Find where the given text appears and provide that cell's center as (x, y) coordinate. 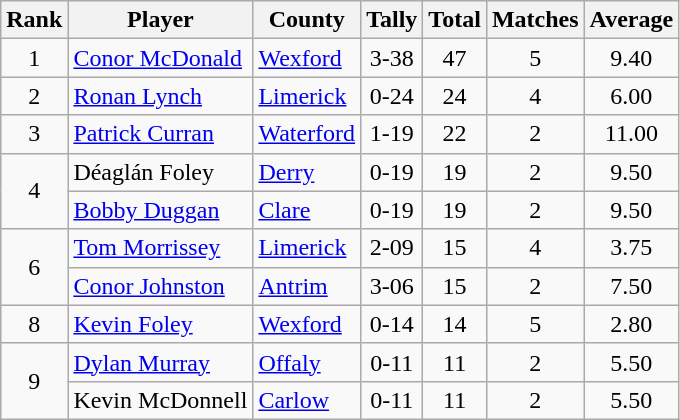
Rank (34, 20)
Déaglán Foley (160, 172)
Tally (392, 20)
2.80 (632, 324)
Ronan Lynch (160, 96)
Player (160, 20)
Carlow (307, 400)
Patrick Curran (160, 134)
County (307, 20)
Kevin Foley (160, 324)
8 (34, 324)
Waterford (307, 134)
Dylan Murray (160, 362)
Offaly (307, 362)
Tom Morrissey (160, 248)
7.50 (632, 286)
0-14 (392, 324)
9.40 (632, 58)
14 (455, 324)
3-38 (392, 58)
6.00 (632, 96)
Kevin McDonnell (160, 400)
3-06 (392, 286)
Clare (307, 210)
22 (455, 134)
0-24 (392, 96)
Matches (535, 20)
47 (455, 58)
1-19 (392, 134)
Average (632, 20)
1 (34, 58)
11.00 (632, 134)
Total (455, 20)
3 (34, 134)
Derry (307, 172)
Antrim (307, 286)
24 (455, 96)
9 (34, 381)
2-09 (392, 248)
Bobby Duggan (160, 210)
Conor Johnston (160, 286)
Conor McDonald (160, 58)
3.75 (632, 248)
6 (34, 267)
